Scan for the cell matching the given text and deliver its (x, y) coordinate at center. 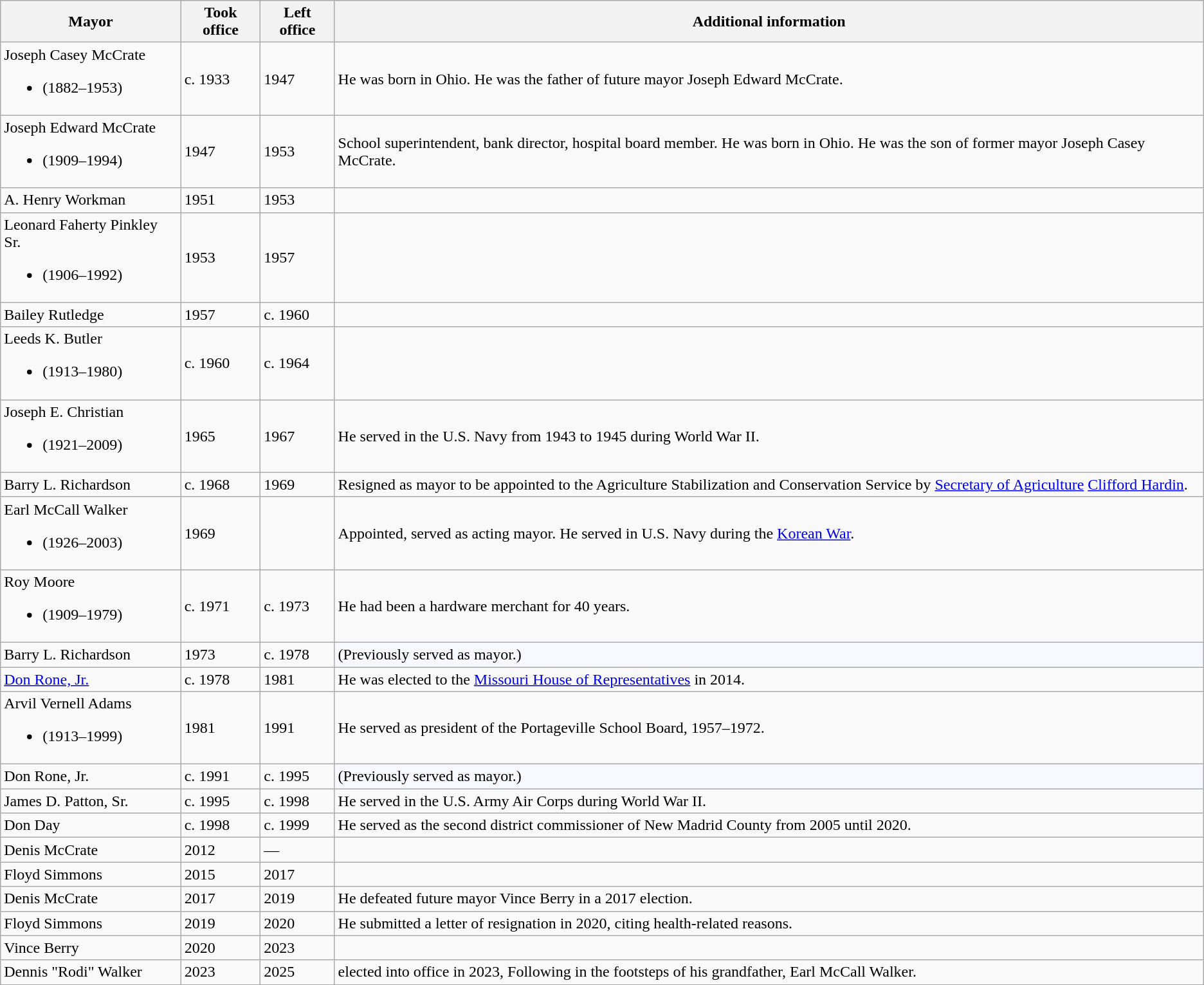
He served in the U.S. Navy from 1943 to 1945 during World War II. (769, 436)
1951 (221, 200)
1967 (297, 436)
elected into office in 2023, Following in the footsteps of his grandfather, Earl McCall Walker. (769, 972)
c. 1964 (297, 363)
Appointed, served as acting mayor. He served in U.S. Navy during the Korean War. (769, 533)
2012 (221, 850)
He was born in Ohio. He was the father of future mayor Joseph Edward McCrate. (769, 78)
Resigned as mayor to be appointed to the Agriculture Stabilization and Conservation Service by Secretary of Agriculture Clifford Hardin. (769, 484)
2025 (297, 972)
Earl McCall Walker(1926–2003) (91, 533)
Bailey Rutledge (91, 315)
Don Day (91, 825)
Dennis "Rodi" Walker (91, 972)
A. Henry Workman (91, 200)
Mayor (91, 22)
1991 (297, 728)
— (297, 850)
Joseph Casey McCrate(1882–1953) (91, 78)
Left office (297, 22)
School superintendent, bank director, hospital board member. He was born in Ohio. He was the son of former mayor Joseph Casey McCrate. (769, 152)
1965 (221, 436)
He defeated future mayor Vince Berry in a 2017 election. (769, 899)
c. 1933 (221, 78)
c. 1971 (221, 606)
Joseph E. Christian(1921–2009) (91, 436)
1973 (221, 654)
Joseph Edward McCrate(1909–1994) (91, 152)
Vince Berry (91, 948)
Leonard Faherty Pinkley Sr.(1906–1992) (91, 257)
Roy Moore(1909–1979) (91, 606)
c. 1999 (297, 825)
He was elected to the Missouri House of Representatives in 2014. (769, 679)
He submitted a letter of resignation in 2020, citing health-related reasons. (769, 923)
He served in the U.S. Army Air Corps during World War II. (769, 801)
He served as president of the Portageville School Board, 1957–1972. (769, 728)
Leeds K. Butler(1913–1980) (91, 363)
Additional information (769, 22)
c. 1991 (221, 777)
He had been a hardware merchant for 40 years. (769, 606)
He served as the second district commissioner of New Madrid County from 2005 until 2020. (769, 825)
Arvil Vernell Adams(1913–1999) (91, 728)
2015 (221, 874)
c. 1968 (221, 484)
James D. Patton, Sr. (91, 801)
Took office (221, 22)
c. 1973 (297, 606)
